Return [x, y] of the center of cell containing provided text 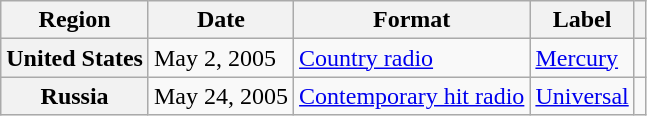
Universal [582, 96]
Russia [75, 96]
Date [220, 20]
Mercury [582, 58]
Label [582, 20]
May 24, 2005 [220, 96]
May 2, 2005 [220, 58]
Format [412, 20]
United States [75, 58]
Region [75, 20]
Country radio [412, 58]
Contemporary hit radio [412, 96]
